For the text-containing cell, return its midpoint in [x, y] coordinate format. 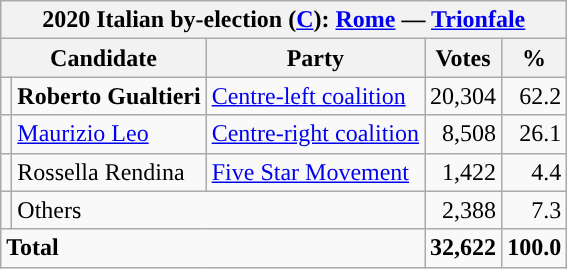
8,508 [464, 134]
Candidate [104, 58]
Centre-left coalition [315, 96]
32,622 [464, 248]
7.3 [534, 210]
% [534, 58]
Votes [464, 58]
4.4 [534, 172]
Centre-right coalition [315, 134]
1,422 [464, 172]
Rossella Rendina [109, 172]
Roberto Gualtieri [109, 96]
26.1 [534, 134]
Party [315, 58]
Others [218, 210]
2020 Italian by-election (C): Rome — Trionfale [284, 20]
20,304 [464, 96]
62.2 [534, 96]
100.0 [534, 248]
Five Star Movement [315, 172]
Total [213, 248]
Maurizio Leo [109, 134]
2,388 [464, 210]
